Search for the cell housing the specified text and yield its [X, Y] center coordinate. 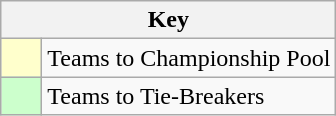
Key [168, 20]
Teams to Tie-Breakers [189, 96]
Teams to Championship Pool [189, 58]
